Output the [X, Y] coordinate of the center of the cell containing the given text.  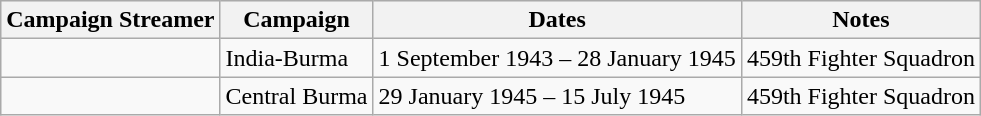
Campaign Streamer [110, 20]
Campaign [296, 20]
1 September 1943 – 28 January 1945 [557, 58]
Dates [557, 20]
29 January 1945 – 15 July 1945 [557, 96]
Central Burma [296, 96]
Notes [860, 20]
India-Burma [296, 58]
